Pinpoint the cell where the given text exists, returning its (X, Y) midpoint coordinate. 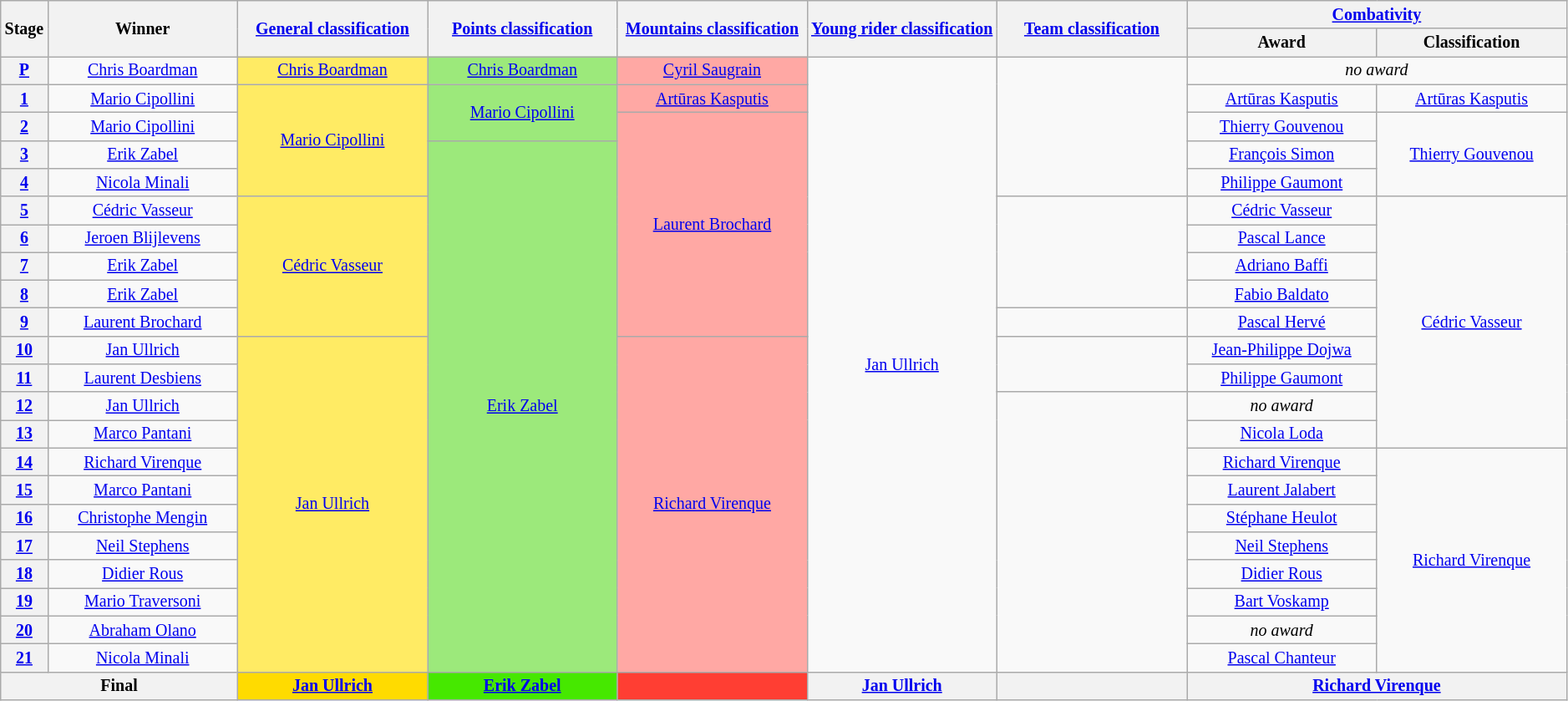
3 (24, 154)
Abraham Olano (142, 630)
2 (24, 127)
16 (24, 518)
18 (24, 573)
Cyril Saugrain (712, 70)
4 (24, 182)
12 (24, 406)
Points classification (523, 28)
8 (24, 294)
13 (24, 434)
Final (119, 685)
15 (24, 490)
5 (24, 211)
6 (24, 239)
Combativity (1377, 15)
11 (24, 378)
21 (24, 658)
10 (24, 351)
Adriano Baffi (1281, 266)
9 (24, 323)
Young rider classification (902, 28)
P (24, 70)
Classification (1472, 43)
François Simon (1281, 154)
7 (24, 266)
Pascal Chanteur (1281, 658)
Bart Voskamp (1281, 602)
Fabio Baldato (1281, 294)
Jeroen Blijlevens (142, 239)
Laurent Jalabert (1281, 490)
Stage (24, 28)
Mario Traversoni (142, 602)
20 (24, 630)
Nicola Loda (1281, 434)
Pascal Hervé (1281, 323)
Mountains classification (712, 28)
Laurent Desbiens (142, 378)
Stéphane Heulot (1281, 518)
General classification (332, 28)
17 (24, 546)
Jean-Philippe Dojwa (1281, 351)
Team classification (1091, 28)
14 (24, 463)
Christophe Mengin (142, 518)
Winner (142, 28)
1 (24, 99)
19 (24, 602)
Award (1281, 43)
Pascal Lance (1281, 239)
